For the text-containing cell, return its midpoint in [x, y] coordinate format. 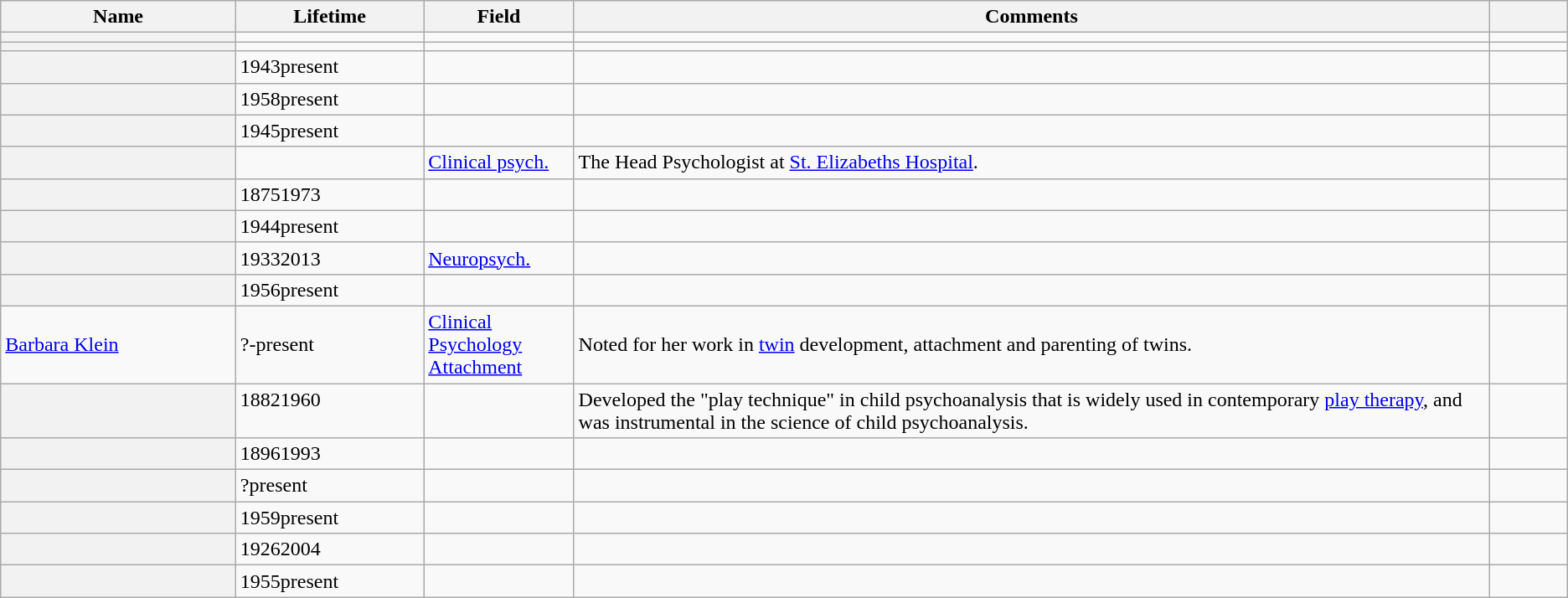
Barbara Klein [119, 344]
19262004 [329, 549]
1943present [329, 67]
19332013 [329, 258]
1956present [329, 290]
Noted for her work in twin development, attachment and parenting of twins. [1032, 344]
The Head Psychologist at St. Elizabeths Hospital. [1032, 162]
1944present [329, 226]
Lifetime [329, 17]
18961993 [329, 454]
18821960 [329, 410]
Comments [1032, 17]
Clinical PsychologyAttachment [499, 344]
?present [329, 486]
Name [119, 17]
Neuropsych. [499, 258]
18751973 [329, 194]
1959present [329, 518]
1955present [329, 581]
Clinical psych. [499, 162]
Field [499, 17]
?-present [329, 344]
1958present [329, 99]
1945present [329, 131]
